Locate the cell with the specified text and output its (X, Y) center coordinate. 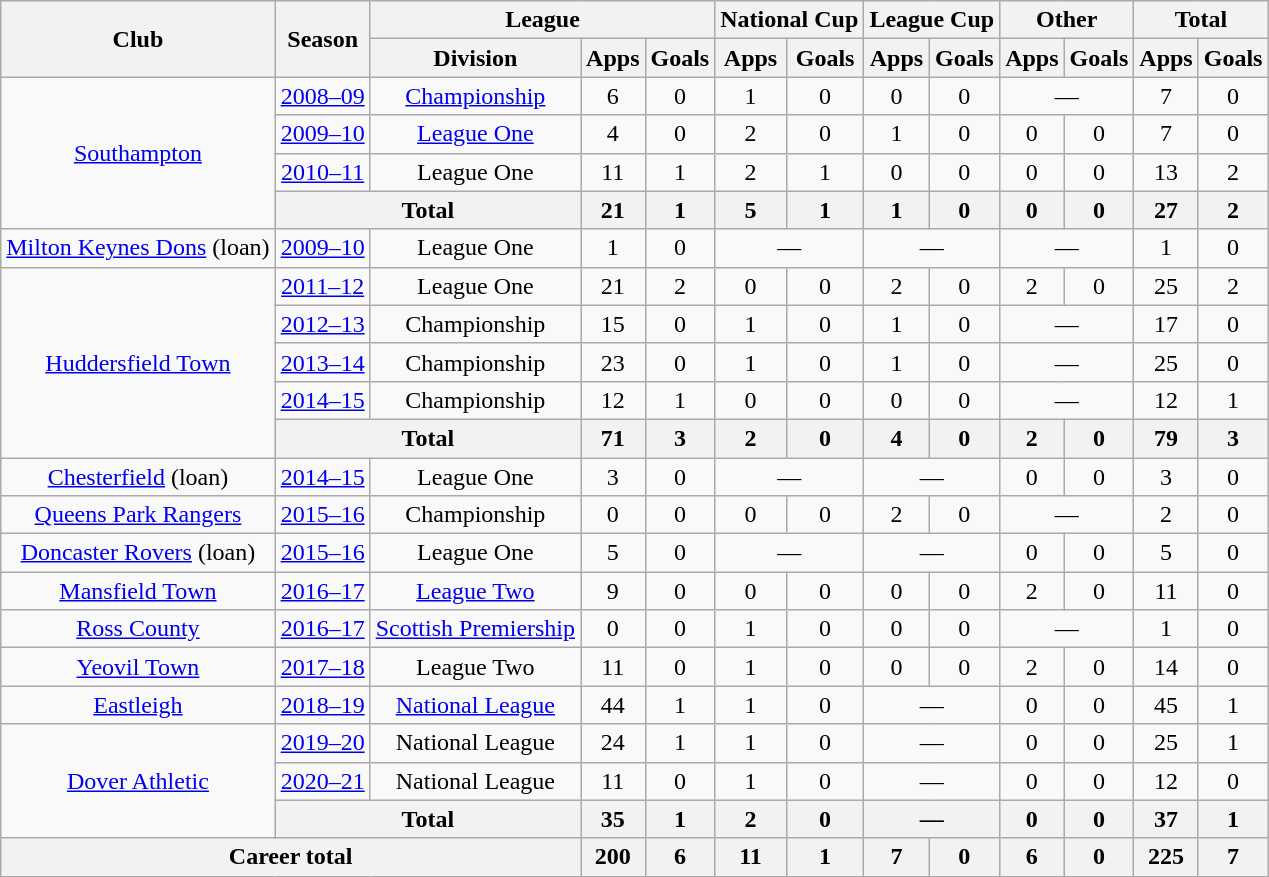
79 (1166, 438)
Division (475, 58)
13 (1166, 172)
27 (1166, 210)
200 (613, 857)
9 (613, 591)
2018–19 (322, 705)
Southampton (138, 153)
44 (613, 705)
Yeovil Town (138, 667)
2012–13 (322, 324)
71 (613, 438)
Huddersfield Town (138, 362)
National Cup (790, 20)
24 (613, 743)
225 (1166, 857)
37 (1166, 819)
Queens Park Rangers (138, 515)
35 (613, 819)
Milton Keynes Dons (loan) (138, 248)
45 (1166, 705)
Chesterfield (loan) (138, 477)
2011–12 (322, 286)
2020–21 (322, 781)
Season (322, 39)
League Cup (932, 20)
14 (1166, 667)
2013–14 (322, 362)
Other (1067, 20)
Ross County (138, 629)
2008–09 (322, 96)
Eastleigh (138, 705)
15 (613, 324)
Scottish Premiership (475, 629)
2010–11 (322, 172)
2017–18 (322, 667)
Career total (291, 857)
Doncaster Rovers (loan) (138, 553)
Club (138, 39)
Dover Athletic (138, 781)
League (542, 20)
Mansfield Town (138, 591)
2019–20 (322, 743)
17 (1166, 324)
23 (613, 362)
